From the cell containing the given text, extract its center point as [x, y] coordinate. 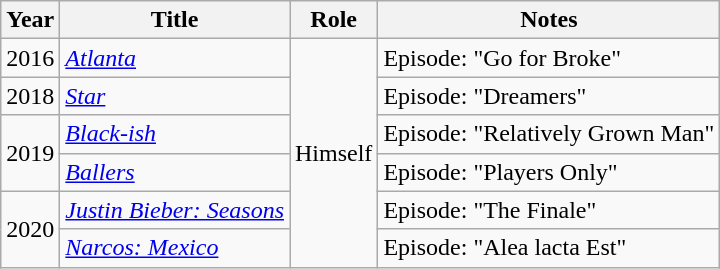
Episode: "Dreamers" [549, 96]
Episode: "The Finale" [549, 210]
Role [334, 20]
Narcos: Mexico [175, 248]
Ballers [175, 172]
Justin Bieber: Seasons [175, 210]
Title [175, 20]
Black-ish [175, 134]
2019 [30, 153]
Atlanta [175, 58]
Episode: "Players Only" [549, 172]
Year [30, 20]
Notes [549, 20]
Episode: "Relatively Grown Man" [549, 134]
Himself [334, 153]
Star [175, 96]
Episode: "Go for Broke" [549, 58]
2020 [30, 229]
Episode: "Alea lacta Est" [549, 248]
2016 [30, 58]
2018 [30, 96]
